Provide the [X, Y] coordinate of the cell's center where the given text is located.  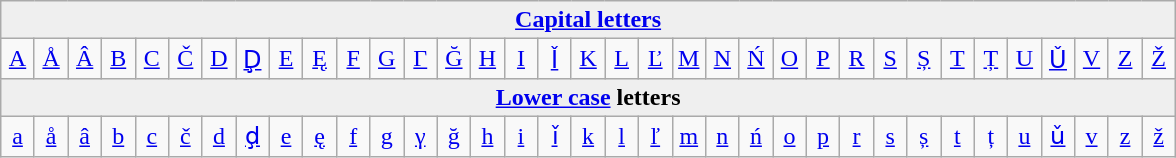
V [1092, 59]
Â [85, 59]
Ǐ [555, 59]
ș [924, 136]
Lower case letters [588, 97]
f [353, 136]
ž [1159, 136]
Č [186, 59]
Ę [320, 59]
γ [421, 136]
ț [991, 136]
S [890, 59]
P [823, 59]
Ḑ [253, 59]
Z [1125, 59]
å [51, 136]
ľ [655, 136]
p [823, 136]
L [622, 59]
Å [51, 59]
č [186, 136]
i [521, 136]
Capital letters [588, 20]
u [1025, 136]
M [689, 59]
l [622, 136]
N [723, 59]
F [353, 59]
E [286, 59]
t [957, 136]
a [18, 136]
A [18, 59]
r [857, 136]
R [857, 59]
ḑ [253, 136]
h [488, 136]
b [118, 136]
I [521, 59]
D [219, 59]
Ğ [454, 59]
z [1125, 136]
o [790, 136]
U [1025, 59]
Ž [1159, 59]
ę [320, 136]
G [387, 59]
B [118, 59]
ń [756, 136]
s [890, 136]
k [588, 136]
Γ [421, 59]
ǐ [555, 136]
H [488, 59]
ǔ [1058, 136]
g [387, 136]
Ț [991, 59]
O [790, 59]
T [957, 59]
v [1092, 136]
C [152, 59]
Ń [756, 59]
n [723, 136]
Ș [924, 59]
d [219, 136]
â [85, 136]
c [152, 136]
ğ [454, 136]
e [286, 136]
K [588, 59]
Ǔ [1058, 59]
m [689, 136]
Ľ [655, 59]
